Pinpoint the cell where the given text exists, returning its [x, y] midpoint coordinate. 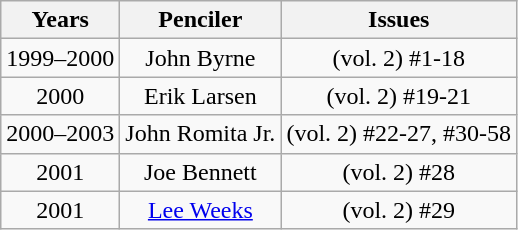
(vol. 2) #1-18 [399, 58]
Joe Bennett [200, 172]
Issues [399, 20]
2000–2003 [60, 134]
(vol. 2) #22-27, #30-58 [399, 134]
(vol. 2) #29 [399, 210]
(vol. 2) #28 [399, 172]
2000 [60, 96]
Erik Larsen [200, 96]
(vol. 2) #19-21 [399, 96]
John Romita Jr. [200, 134]
Years [60, 20]
1999–2000 [60, 58]
Penciler [200, 20]
Lee Weeks [200, 210]
John Byrne [200, 58]
